Return the (x, y) coordinate for the center point of the cell that contains the specified text.  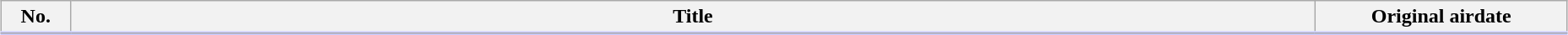
Title (693, 17)
No. (35, 17)
Original airdate (1441, 17)
